Capture the cell that displays the provided text and extract its (X, Y) central coordinate. 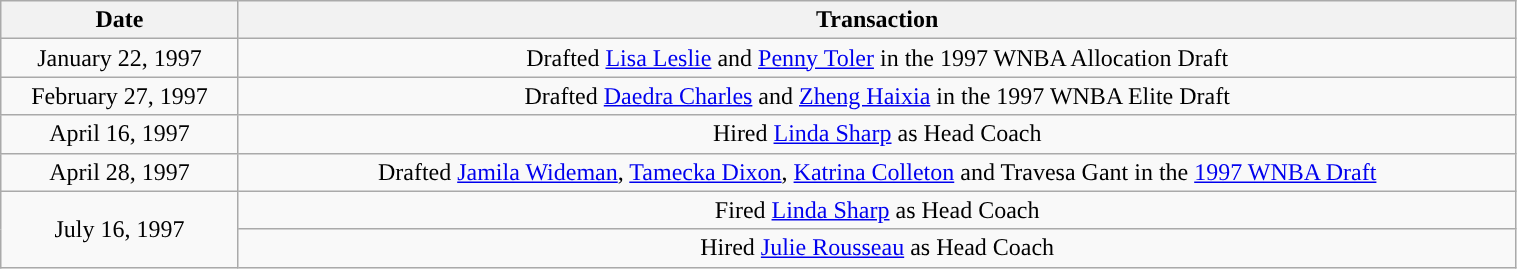
Date (120, 20)
Hired Linda Sharp as Head Coach (877, 134)
January 22, 1997 (120, 58)
Fired Linda Sharp as Head Coach (877, 210)
July 16, 1997 (120, 229)
Drafted Lisa Leslie and Penny Toler in the 1997 WNBA Allocation Draft (877, 58)
Transaction (877, 20)
Drafted Jamila Wideman, Tamecka Dixon, Katrina Colleton and Travesa Gant in the 1997 WNBA Draft (877, 172)
Hired Julie Rousseau as Head Coach (877, 248)
Drafted Daedra Charles and Zheng Haixia in the 1997 WNBA Elite Draft (877, 96)
February 27, 1997 (120, 96)
April 16, 1997 (120, 134)
April 28, 1997 (120, 172)
